Provide the [X, Y] coordinate of the cell's center where the given text is located.  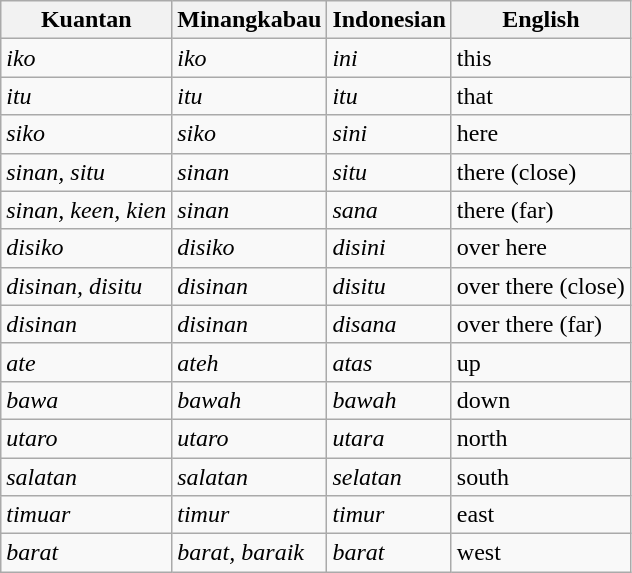
that [540, 96]
utara [389, 438]
disana [389, 324]
over here [540, 248]
disitu [389, 286]
ateh [250, 362]
there (close) [540, 172]
disini [389, 248]
up [540, 362]
bawa [86, 400]
this [540, 58]
sini [389, 134]
there (far) [540, 210]
situ [389, 172]
east [540, 515]
over there (far) [540, 324]
Indonesian [389, 20]
here [540, 134]
ate [86, 362]
timuar [86, 515]
Kuantan [86, 20]
English [540, 20]
over there (close) [540, 286]
ini [389, 58]
sinan, keen, kien [86, 210]
south [540, 477]
atas [389, 362]
sana [389, 210]
west [540, 553]
north [540, 438]
down [540, 400]
disinan, disitu [86, 286]
sinan, situ [86, 172]
barat, baraik [250, 553]
Minangkabau [250, 20]
selatan [389, 477]
